Provide the [X, Y] coordinate of the cell's center where the given text is located.  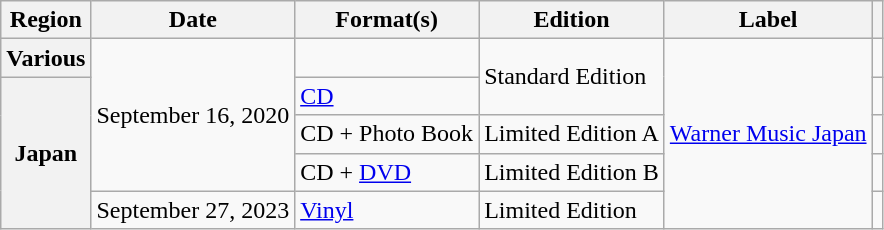
Label [768, 20]
CD + Photo Book [387, 134]
Japan [46, 153]
Date [193, 20]
Edition [572, 20]
Limited Edition [572, 210]
Various [46, 58]
Region [46, 20]
Format(s) [387, 20]
Limited Edition A [572, 134]
Warner Music Japan [768, 134]
CD [387, 96]
Vinyl [387, 210]
Standard Edition [572, 77]
Limited Edition B [572, 172]
September 27, 2023 [193, 210]
CD + DVD [387, 172]
September 16, 2020 [193, 115]
